Pinpoint the cell where the given text exists, returning its (x, y) midpoint coordinate. 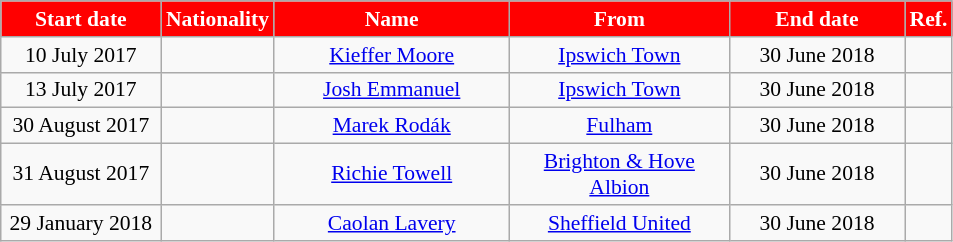
Josh Emmanuel (392, 90)
13 July 2017 (81, 90)
Ref. (929, 19)
Start date (81, 19)
Fulham (619, 126)
29 January 2018 (81, 223)
Kieffer Moore (392, 55)
10 July 2017 (81, 55)
Nationality (218, 19)
Name (392, 19)
Marek Rodák (392, 126)
30 August 2017 (81, 126)
Sheffield United (619, 223)
End date (816, 19)
Caolan Lavery (392, 223)
From (619, 19)
Richie Towell (392, 174)
Brighton & Hove Albion (619, 174)
31 August 2017 (81, 174)
